Extract the [X, Y] coordinate from the center of the cell holding the provided text.  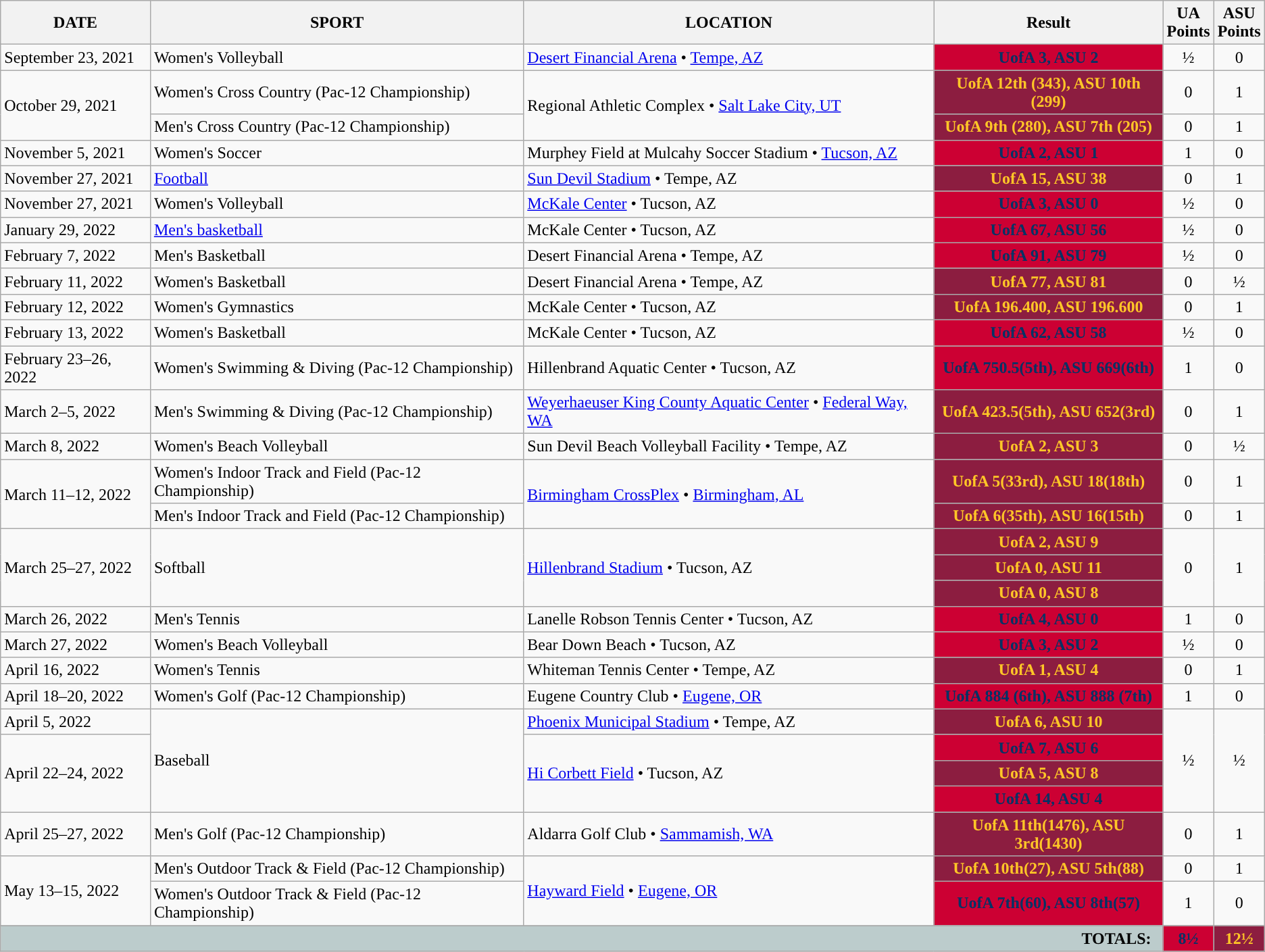
UofA 77, ASU 81 [1049, 281]
Softball [337, 568]
April 22–24, 2022 [76, 773]
UofA 11th(1476), ASU 3rd(1430) [1049, 834]
Baseball [337, 760]
UofA 0, ASU 8 [1049, 593]
Men's Outdoor Track & Field (Pac-12 Championship) [337, 869]
Men's Indoor Track and Field (Pac-12 Championship) [337, 516]
LOCATION [728, 23]
UofA 7, ASU 6 [1049, 747]
UofA 2, ASU 9 [1049, 542]
UofA 196.400, ASU 196.600 [1049, 307]
UofA 12th (343), ASU 10th (299) [1049, 92]
UofA 5, ASU 8 [1049, 773]
February 23–26, 2022 [76, 368]
Aldarra Golf Club • Sammamish, WA [728, 834]
Lanelle Robson Tennis Center • Tucson, AZ [728, 619]
8½ [1188, 938]
Women's Swimming & Diving (Pac-12 Championship) [337, 368]
Whiteman Tennis Center • Tempe, AZ [728, 670]
March 25–27, 2022 [76, 568]
February 13, 2022 [76, 332]
Sun Devil Beach Volleyball Facility • Tempe, AZ [728, 447]
DATE [76, 23]
February 7, 2022 [76, 255]
November 5, 2021 [76, 153]
Men's basketball [337, 230]
Men's Cross Country (Pac-12 Championship) [337, 127]
Football [337, 178]
UofA 67, ASU 56 [1049, 230]
Murphey Field at Mulcahy Soccer Stadium • Tucson, AZ [728, 153]
UofA 2, ASU 1 [1049, 153]
Men's Tennis [337, 619]
Hayward Field • Eugene, OR [728, 891]
UofA 6(35th), ASU 16(15th) [1049, 516]
Women's Cross Country (Pac-12 Championship) [337, 92]
Phoenix Municipal Stadium • Tempe, AZ [728, 722]
March 11–12, 2022 [76, 495]
Men's Golf (Pac-12 Championship) [337, 834]
February 12, 2022 [76, 307]
UofA 2, ASU 3 [1049, 447]
SPORT [337, 23]
Hi Corbett Field • Tucson, AZ [728, 773]
UofA 91, ASU 79 [1049, 255]
UofA 7th(60), ASU 8th(57) [1049, 904]
TOTALS: [582, 938]
October 29, 2021 [76, 105]
April 5, 2022 [76, 722]
May 13–15, 2022 [76, 891]
March 2–5, 2022 [76, 412]
UofA 10th(27), ASU 5th(88) [1049, 869]
Eugene Country Club • Eugene, OR [728, 696]
UofA 5(33rd), ASU 18(18th) [1049, 481]
January 29, 2022 [76, 230]
April 25–27, 2022 [76, 834]
February 11, 2022 [76, 281]
Weyerhaeuser King County Aquatic Center • Federal Way, WA [728, 412]
April 16, 2022 [76, 670]
UofA 750.5(5th), ASU 669(6th) [1049, 368]
12½ [1239, 938]
September 23, 2021 [76, 57]
Women's Gymnastics [337, 307]
Sun Devil Stadium • Tempe, AZ [728, 178]
Women's Soccer [337, 153]
UofA 0, ASU 11 [1049, 568]
March 26, 2022 [76, 619]
UofA 9th (280), ASU 7th (205) [1049, 127]
UofA 62, ASU 58 [1049, 332]
Result [1049, 23]
Hillenbrand Stadium • Tucson, AZ [728, 568]
UofA 6, ASU 10 [1049, 722]
Men's Basketball [337, 255]
UofA 884 (6th), ASU 888 (7th) [1049, 696]
Women's Outdoor Track & Field (Pac-12 Championship) [337, 904]
Women's Tennis [337, 670]
March 27, 2022 [76, 645]
UofA 1, ASU 4 [1049, 670]
UofA 4, ASU 0 [1049, 619]
Bear Down Beach • Tucson, AZ [728, 645]
Men's Swimming & Diving (Pac-12 Championship) [337, 412]
March 8, 2022 [76, 447]
ASUPoints [1239, 23]
UofA 3, ASU 0 [1049, 204]
UofA 14, ASU 4 [1049, 799]
Birmingham CrossPlex • Birmingham, AL [728, 495]
UAPoints [1188, 23]
April 18–20, 2022 [76, 696]
UofA 423.5(5th), ASU 652(3rd) [1049, 412]
Regional Athletic Complex • Salt Lake City, UT [728, 105]
Women's Indoor Track and Field (Pac-12 Championship) [337, 481]
Hillenbrand Aquatic Center • Tucson, AZ [728, 368]
Women's Golf (Pac-12 Championship) [337, 696]
UofA 15, ASU 38 [1049, 178]
